Return the [x, y] coordinate for the center point of the cell that contains the specified text.  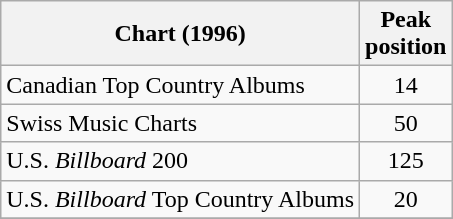
Peakposition [406, 34]
14 [406, 85]
Canadian Top Country Albums [180, 85]
125 [406, 161]
U.S. Billboard 200 [180, 161]
Swiss Music Charts [180, 123]
U.S. Billboard Top Country Albums [180, 199]
50 [406, 123]
Chart (1996) [180, 34]
20 [406, 199]
